Search for the cell housing the specified text and yield its (x, y) center coordinate. 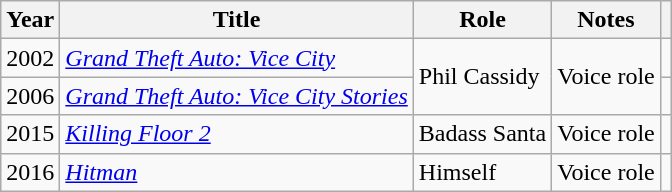
Year (30, 20)
Himself (482, 172)
Title (236, 20)
Phil Cassidy (482, 77)
Killing Floor 2 (236, 134)
Grand Theft Auto: Vice City (236, 58)
Hitman (236, 172)
Role (482, 20)
2015 (30, 134)
Badass Santa (482, 134)
2002 (30, 58)
2016 (30, 172)
Grand Theft Auto: Vice City Stories (236, 96)
2006 (30, 96)
Notes (606, 20)
